Capture the cell that displays the provided text and extract its [X, Y] central coordinate. 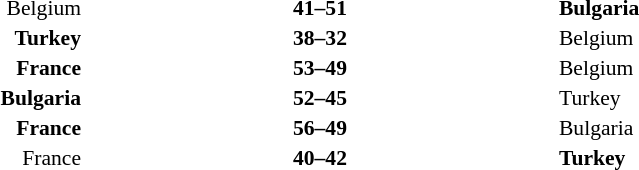
38–32 [320, 38]
53–49 [320, 68]
56–49 [320, 128]
52–45 [320, 98]
